Find where the given text appears and provide that cell's center as [x, y] coordinate. 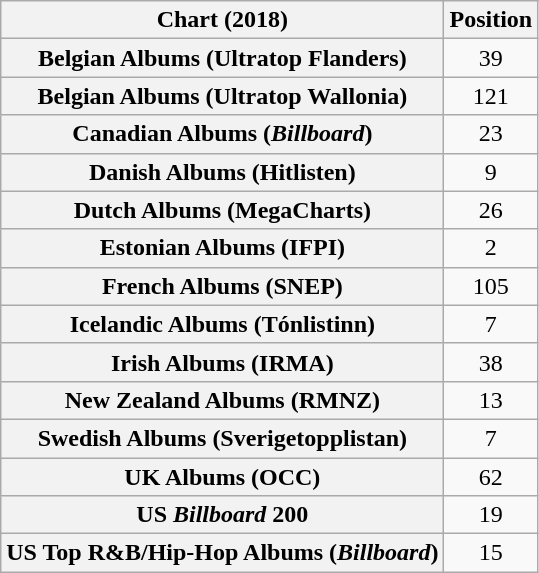
Icelandic Albums (Tónlistinn) [222, 324]
121 [491, 96]
Estonian Albums (IFPI) [222, 248]
13 [491, 400]
Chart (2018) [222, 20]
9 [491, 172]
Danish Albums (Hitlisten) [222, 172]
Position [491, 20]
UK Albums (OCC) [222, 477]
Swedish Albums (Sverigetopplistan) [222, 438]
26 [491, 210]
23 [491, 134]
New Zealand Albums (RMNZ) [222, 400]
105 [491, 286]
Canadian Albums (Billboard) [222, 134]
US Top R&B/Hip-Hop Albums (Billboard) [222, 553]
Belgian Albums (Ultratop Wallonia) [222, 96]
15 [491, 553]
19 [491, 515]
62 [491, 477]
39 [491, 58]
Irish Albums (IRMA) [222, 362]
38 [491, 362]
US Billboard 200 [222, 515]
Dutch Albums (MegaCharts) [222, 210]
2 [491, 248]
Belgian Albums (Ultratop Flanders) [222, 58]
French Albums (SNEP) [222, 286]
